Return (x, y) of the center of cell containing provided text 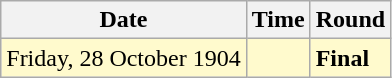
Round (350, 20)
Time (278, 20)
Date (124, 20)
Friday, 28 October 1904 (124, 58)
Final (350, 58)
